Find where the given text appears and provide that cell's center as [x, y] coordinate. 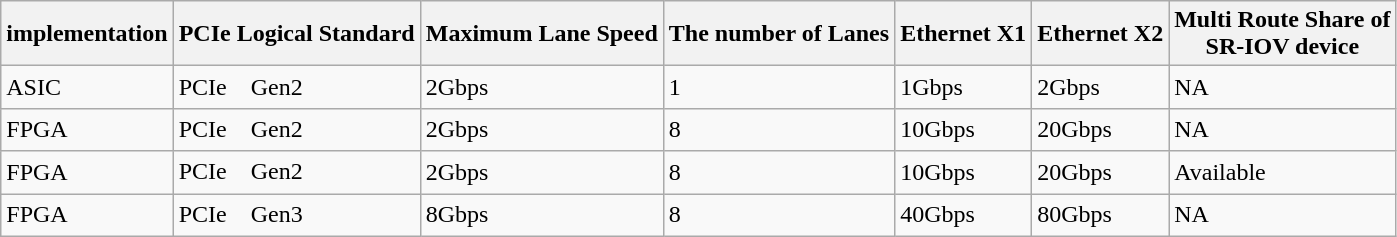
80Gbps [1100, 216]
8Gbps [542, 216]
40Gbps [964, 216]
1 [778, 88]
PCIe Gen3 [296, 216]
1Gbps [964, 88]
Ethernet X1 [964, 34]
ASIC [87, 88]
implementation [87, 34]
Maximum Lane Speed [542, 34]
The number of Lanes [778, 34]
Multi Route Share of SR-IOV device [1282, 34]
Ethernet X2 [1100, 34]
PCIe Logical Standard [296, 34]
Available [1282, 172]
